Capture the cell that displays the provided text and extract its [X, Y] central coordinate. 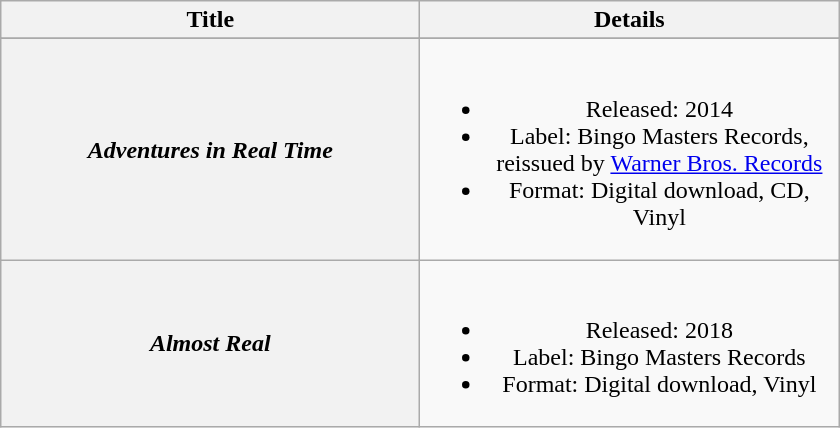
Title [210, 20]
Adventures in Real Time [210, 150]
Released: 2014Label: Bingo Masters Records, reissued by Warner Bros. RecordsFormat: Digital download, CD, Vinyl [630, 150]
Almost Real [210, 344]
Released: 2018Label: Bingo Masters RecordsFormat: Digital download, Vinyl [630, 344]
Details [630, 20]
